Identify which cell holds the provided text, then report its [x, y] central coordinate. 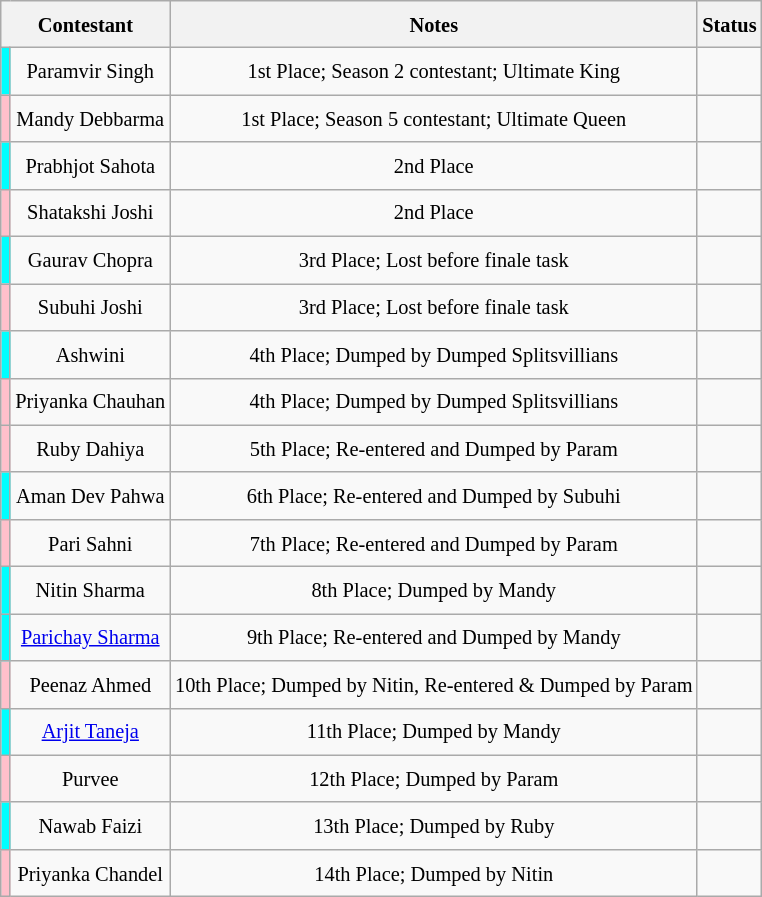
Arjit Taneja [90, 732]
11th Place; Dumped by Mandy [434, 732]
14th Place; Dumped by Nitin [434, 872]
Purvee [90, 778]
Paramvir Singh [90, 72]
Priyanka Chandel [90, 872]
Shatakshi Joshi [90, 212]
Aman Dev Pahwa [90, 496]
12th Place; Dumped by Param [434, 778]
13th Place; Dumped by Ruby [434, 826]
Gaurav Chopra [90, 260]
Notes [434, 24]
Ruby Dahiya [90, 448]
1st Place; Season 5 contestant; Ultimate Queen [434, 118]
Parichay Sharma [90, 636]
8th Place; Dumped by Mandy [434, 590]
Peenaz Ahmed [90, 684]
5th Place; Re-entered and Dumped by Param [434, 448]
Pari Sahni [90, 542]
Status [729, 24]
Nawab Faizi [90, 826]
Priyanka Chauhan [90, 402]
6th Place; Re-entered and Dumped by Subuhi [434, 496]
10th Place; Dumped by Nitin, Re-entered & Dumped by Param [434, 684]
Ashwini [90, 354]
1st Place; Season 2 contestant; Ultimate King [434, 72]
Contestant [86, 24]
Subuhi Joshi [90, 306]
Prabhjot Sahota [90, 166]
9th Place; Re-entered and Dumped by Mandy [434, 636]
7th Place; Re-entered and Dumped by Param [434, 542]
Mandy Debbarma [90, 118]
Nitin Sharma [90, 590]
